Search for the cell housing the specified text and yield its [x, y] center coordinate. 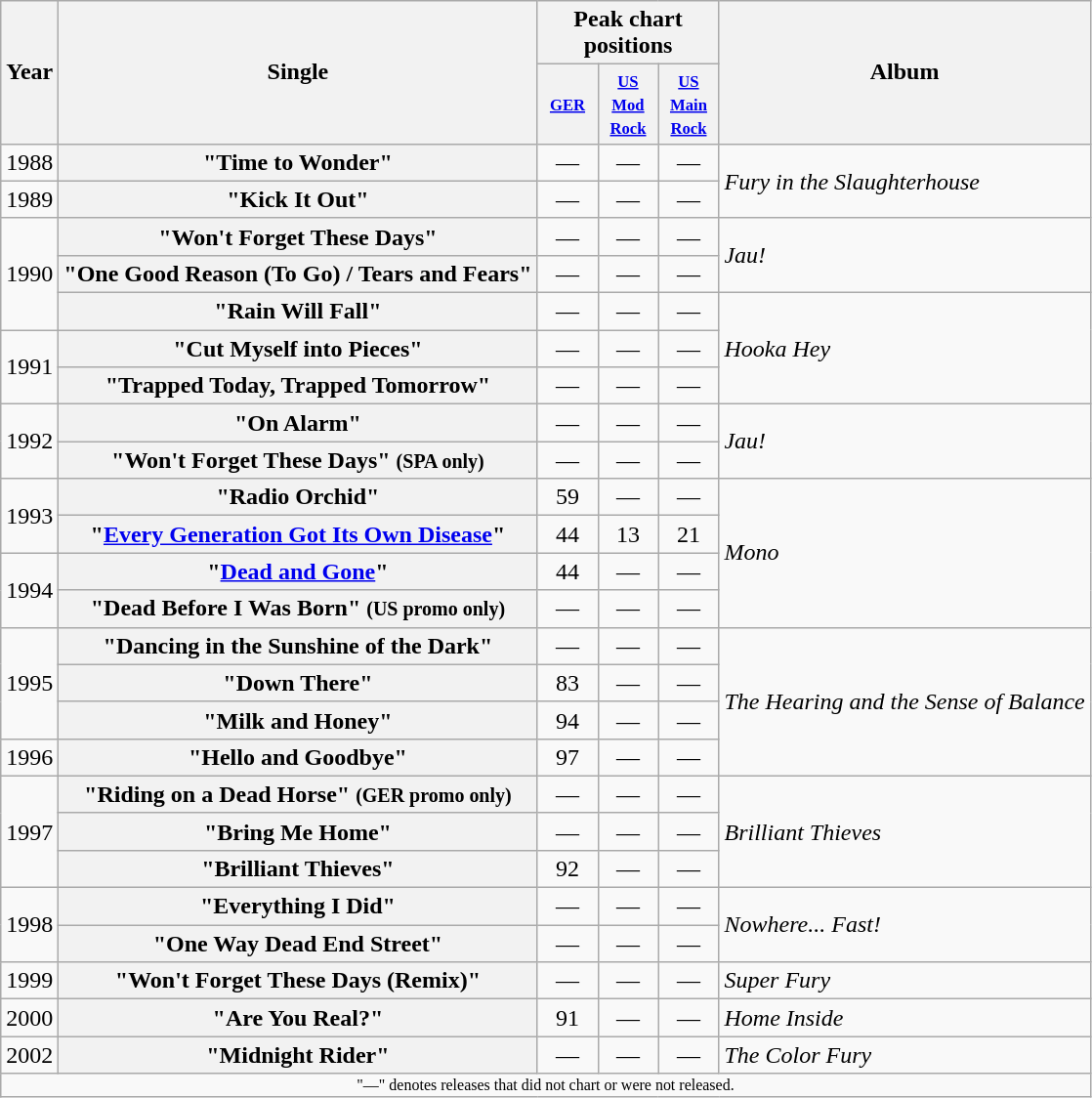
13 [628, 534]
Album [904, 72]
"Every Generation Got Its Own Disease" [298, 534]
"Dancing in the Sunshine of the Dark" [298, 646]
1999 [29, 981]
1993 [29, 516]
"Trapped Today, Trapped Tomorrow" [298, 386]
"Riding on a Dead Horse" (GER promo only) [298, 794]
Peak chart positions [628, 33]
Single [298, 72]
"Radio Orchid" [298, 497]
59 [567, 497]
"One Good Reason (To Go) / Tears and Fears" [298, 274]
USMod Rock [628, 104]
2000 [29, 1018]
"Hello and Goodbye" [298, 757]
Year [29, 72]
1996 [29, 757]
The Color Fury [904, 1055]
"Time to Wonder" [298, 162]
1997 [29, 831]
94 [567, 720]
"Down There" [298, 683]
"Bring Me Home" [298, 831]
"Brilliant Thieves" [298, 868]
"One Way Dead End Street" [298, 944]
"Midnight Rider" [298, 1055]
1998 [29, 925]
1991 [29, 367]
"—" denotes releases that did not chart or were not released. [546, 1085]
"Won't Forget These Days" [298, 236]
1994 [29, 590]
Hooka Hey [904, 349]
GER [567, 104]
"Are You Real?" [298, 1018]
21 [689, 534]
1989 [29, 199]
97 [567, 757]
2002 [29, 1055]
The Hearing and the Sense of Balance [904, 701]
"Everything I Did" [298, 907]
1992 [29, 442]
83 [567, 683]
"Dead Before I Was Born" (US promo only) [298, 609]
Fury in the Slaughterhouse [904, 181]
"On Alarm" [298, 423]
"Dead and Gone" [298, 571]
"Won't Forget These Days" (SPA only) [298, 460]
"Milk and Honey" [298, 720]
"Cut Myself into Pieces" [298, 349]
1988 [29, 162]
92 [567, 868]
US Main Rock [689, 104]
Brilliant Thieves [904, 831]
91 [567, 1018]
Home Inside [904, 1018]
Mono [904, 553]
"Kick It Out" [298, 199]
Super Fury [904, 981]
"Rain Will Fall" [298, 312]
1990 [29, 274]
1995 [29, 683]
Nowhere... Fast! [904, 925]
"Won't Forget These Days (Remix)" [298, 981]
